Search for the cell housing the specified text and yield its [X, Y] center coordinate. 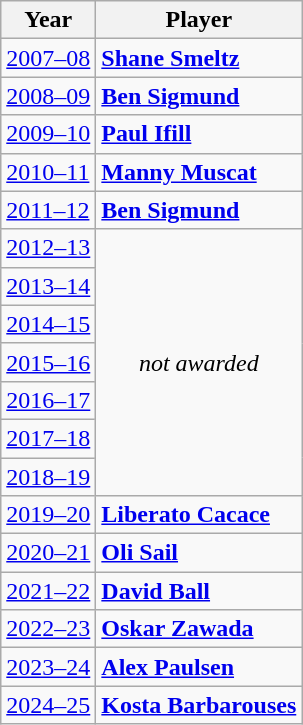
2014–15 [48, 324]
2015–16 [48, 362]
2007–08 [48, 58]
2024–25 [48, 705]
2008–09 [48, 96]
2022–23 [48, 629]
David Ball [199, 591]
2019–20 [48, 515]
not awarded [199, 362]
2021–22 [48, 591]
Kosta Barbarouses [199, 705]
Paul Ifill [199, 134]
Oskar Zawada [199, 629]
Liberato Cacace [199, 515]
2010–11 [48, 172]
Alex Paulsen [199, 667]
2016–17 [48, 400]
2013–14 [48, 286]
2011–12 [48, 210]
Manny Muscat [199, 172]
2020–21 [48, 553]
2012–13 [48, 248]
Shane Smeltz [199, 58]
Player [199, 20]
Oli Sail [199, 553]
2017–18 [48, 438]
Year [48, 20]
2023–24 [48, 667]
2018–19 [48, 477]
2009–10 [48, 134]
